Extract the [x, y] coordinate from the center of the cell holding the provided text.  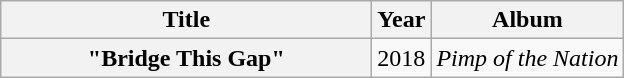
Title [186, 20]
"Bridge This Gap" [186, 58]
2018 [402, 58]
Year [402, 20]
Album [528, 20]
Pimp of the Nation [528, 58]
